Output the [x, y] coordinate of the center of the cell containing the given text.  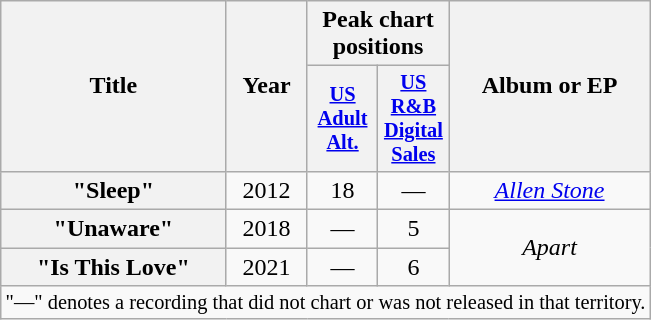
2012 [266, 190]
Peak chart positions [378, 34]
2021 [266, 267]
USAdultAlt. [342, 119]
5 [414, 229]
Allen Stone [550, 190]
18 [342, 190]
USR&BDigitalSales [414, 119]
"Unaware" [114, 229]
Year [266, 86]
2018 [266, 229]
Apart [550, 248]
Album or EP [550, 86]
"—" denotes a recording that did not chart or was not released in that territory. [326, 303]
"Is This Love" [114, 267]
Title [114, 86]
6 [414, 267]
"Sleep" [114, 190]
